Return the [X, Y] coordinate for the center point of the cell that contains the specified text.  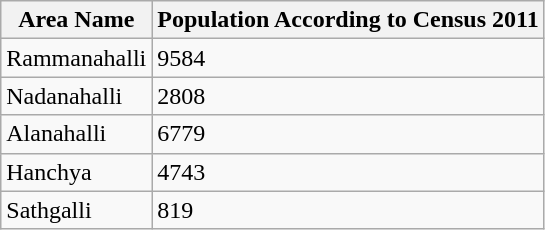
Rammanahalli [76, 58]
Nadanahalli [76, 96]
9584 [348, 58]
Area Name [76, 20]
819 [348, 210]
Hanchya [76, 172]
2808 [348, 96]
6779 [348, 134]
Alanahalli [76, 134]
Population According to Census 2011 [348, 20]
Sathgalli [76, 210]
4743 [348, 172]
